Determine the [X, Y] coordinate at the center of the cell enclosing the given text.  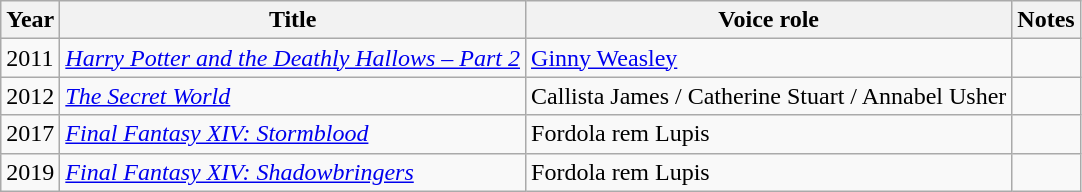
Voice role [769, 20]
Final Fantasy XIV: Shadowbringers [293, 172]
Notes [1046, 20]
Ginny Weasley [769, 58]
Final Fantasy XIV: Stormblood [293, 134]
Year [30, 20]
Harry Potter and the Deathly Hallows – Part 2 [293, 58]
2017 [30, 134]
The Secret World [293, 96]
Callista James / Catherine Stuart / Annabel Usher [769, 96]
2019 [30, 172]
2011 [30, 58]
Title [293, 20]
2012 [30, 96]
